Extract the (X, Y) coordinate from the center of the cell holding the provided text.  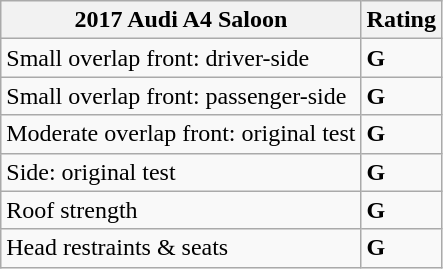
Head restraints & seats (181, 248)
Roof strength (181, 210)
Side: original test (181, 172)
Rating (401, 20)
Small overlap front: driver-side (181, 58)
2017 Audi A4 Saloon (181, 20)
Moderate overlap front: original test (181, 134)
Small overlap front: passenger-side (181, 96)
